Scan for the cell matching the given text and deliver its [X, Y] coordinate at center. 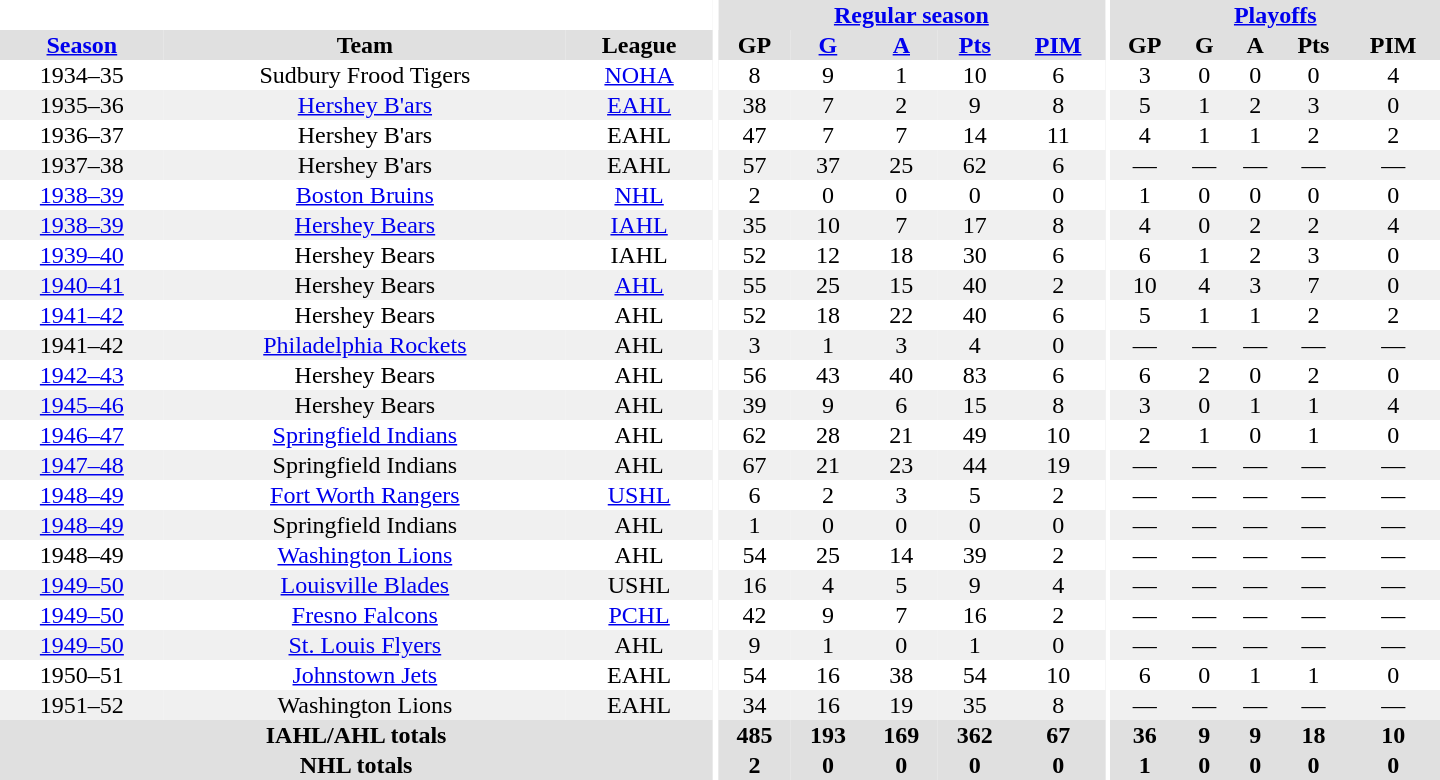
36 [1145, 735]
362 [974, 735]
1950–51 [82, 675]
Team [365, 45]
NHL [639, 195]
49 [974, 435]
83 [974, 375]
1942–43 [82, 375]
Boston Bruins [365, 195]
1937–38 [82, 165]
1947–48 [82, 465]
Season [82, 45]
17 [974, 225]
Louisville Blades [365, 585]
34 [754, 705]
1935–36 [82, 105]
42 [754, 615]
Johnstown Jets [365, 675]
11 [1058, 135]
485 [754, 735]
55 [754, 285]
Regular season [912, 15]
Fresno Falcons [365, 615]
Sudbury Frood Tigers [365, 75]
1934–35 [82, 75]
1951–52 [82, 705]
57 [754, 165]
NHL totals [356, 765]
193 [828, 735]
28 [828, 435]
1940–41 [82, 285]
43 [828, 375]
1936–37 [82, 135]
PCHL [639, 615]
Fort Worth Rangers [365, 495]
47 [754, 135]
22 [902, 315]
169 [902, 735]
IAHL/AHL totals [356, 735]
23 [902, 465]
Philadelphia Rockets [365, 345]
12 [828, 255]
56 [754, 375]
League [639, 45]
1946–47 [82, 435]
NOHA [639, 75]
44 [974, 465]
37 [828, 165]
1939–40 [82, 255]
St. Louis Flyers [365, 645]
30 [974, 255]
Playoffs [1276, 15]
1945–46 [82, 405]
